Return the [x, y] coordinate for the center point of the cell that contains the specified text.  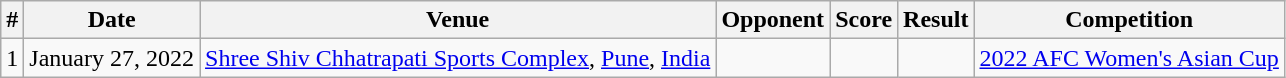
Competition [1129, 20]
Opponent [773, 20]
1 [12, 58]
2022 AFC Women's Asian Cup [1129, 58]
January 27, 2022 [112, 58]
# [12, 20]
Date [112, 20]
Score [864, 20]
Result [936, 20]
Shree Shiv Chhatrapati Sports Complex, Pune, India [458, 58]
Venue [458, 20]
